Extract the [x, y] coordinate from the center of the cell holding the provided text.  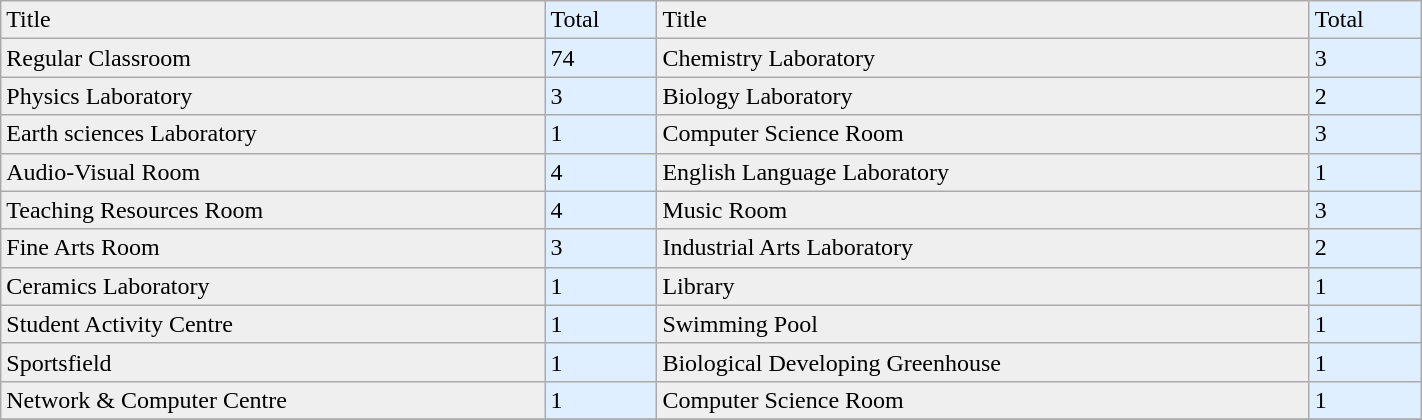
Fine Arts Room [273, 248]
Industrial Arts Laboratory [983, 248]
English Language Laboratory [983, 172]
Music Room [983, 210]
Physics Laboratory [273, 96]
Teaching Resources Room [273, 210]
Chemistry Laboratory [983, 58]
Regular Classroom [273, 58]
Network & Computer Centre [273, 400]
74 [601, 58]
Earth sciences Laboratory [273, 134]
Library [983, 286]
Biological Developing Greenhouse [983, 362]
Swimming Pool [983, 324]
Student Activity Centre [273, 324]
Biology Laboratory [983, 96]
Ceramics Laboratory [273, 286]
Sportsfield [273, 362]
Audio-Visual Room [273, 172]
